For the text-containing cell, return its midpoint in (X, Y) coordinate format. 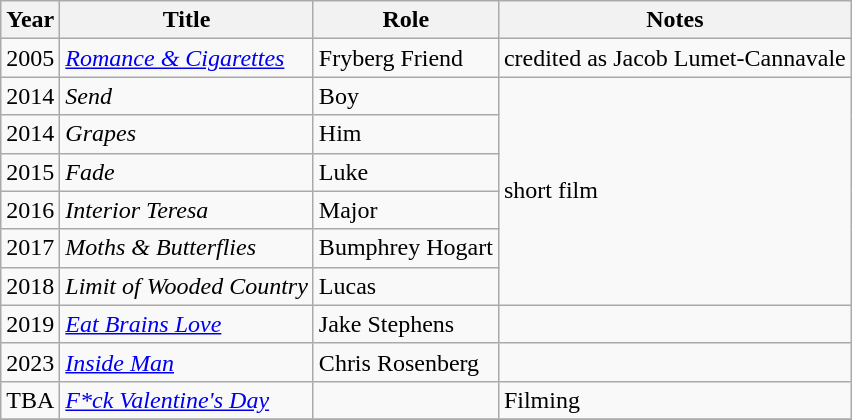
Grapes (187, 134)
Year (30, 20)
Luke (406, 172)
Interior Teresa (187, 210)
2016 (30, 210)
2005 (30, 58)
Role (406, 20)
Fade (187, 172)
Moths & Butterflies (187, 248)
Inside Man (187, 362)
Filming (674, 400)
Chris Rosenberg (406, 362)
Boy (406, 96)
Fryberg Friend (406, 58)
2018 (30, 286)
Lucas (406, 286)
Title (187, 20)
Send (187, 96)
Bumphrey Hogart (406, 248)
Him (406, 134)
Major (406, 210)
Romance & Cigarettes (187, 58)
2023 (30, 362)
2017 (30, 248)
F*ck Valentine's Day (187, 400)
Notes (674, 20)
2019 (30, 324)
Eat Brains Love (187, 324)
Limit of Wooded Country (187, 286)
short film (674, 191)
TBA (30, 400)
2015 (30, 172)
Jake Stephens (406, 324)
credited as Jacob Lumet-Cannavale (674, 58)
